Identify which cell holds the provided text, then report its (X, Y) central coordinate. 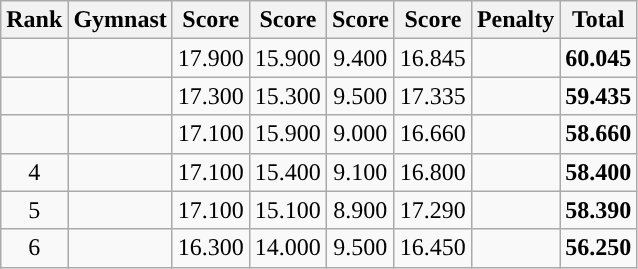
Rank (34, 20)
9.400 (360, 58)
16.450 (432, 248)
9.100 (360, 172)
4 (34, 172)
Gymnast (120, 20)
16.845 (432, 58)
15.400 (288, 172)
8.900 (360, 210)
16.300 (210, 248)
16.800 (432, 172)
58.400 (598, 172)
9.000 (360, 134)
14.000 (288, 248)
5 (34, 210)
58.660 (598, 134)
17.290 (432, 210)
15.100 (288, 210)
17.335 (432, 96)
59.435 (598, 96)
60.045 (598, 58)
Penalty (515, 20)
17.900 (210, 58)
56.250 (598, 248)
6 (34, 248)
15.300 (288, 96)
58.390 (598, 210)
17.300 (210, 96)
16.660 (432, 134)
Total (598, 20)
